Find where the given text appears and provide that cell's center as [x, y] coordinate. 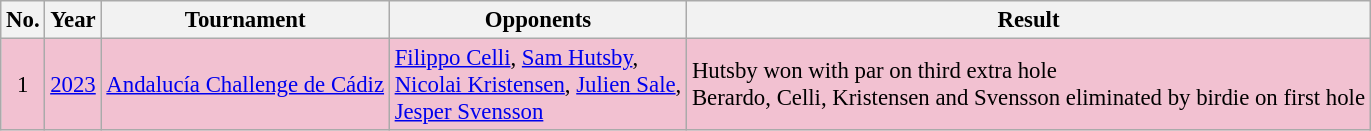
1 [23, 85]
Year [73, 20]
Hutsby won with par on third extra holeBerardo, Celli, Kristensen and Svensson eliminated by birdie on first hole [1029, 85]
Filippo Celli, Sam Hutsby, Nicolai Kristensen, Julien Sale, Jesper Svensson [538, 85]
Result [1029, 20]
Tournament [245, 20]
Andalucía Challenge de Cádiz [245, 85]
Opponents [538, 20]
2023 [73, 85]
No. [23, 20]
